Search for the cell housing the specified text and yield its [x, y] center coordinate. 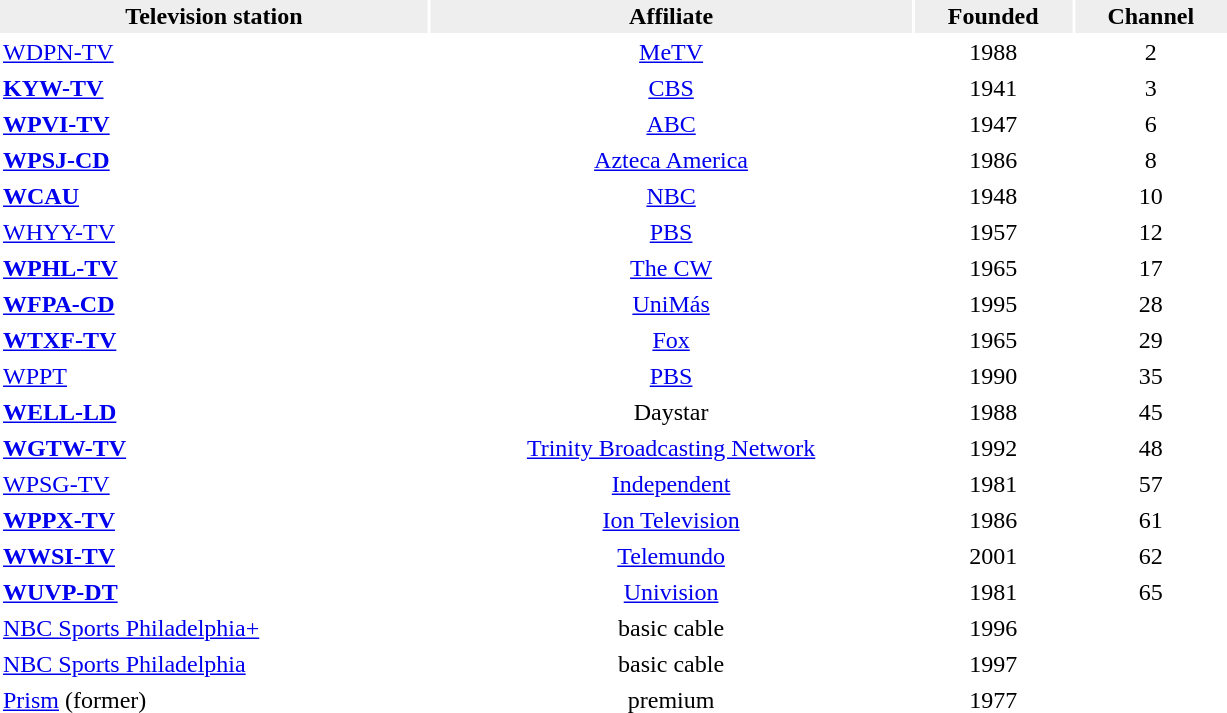
CBS [671, 88]
48 [1150, 448]
61 [1150, 520]
WPSG-TV [214, 484]
1957 [993, 232]
WUVP-DT [214, 592]
8 [1150, 160]
1992 [993, 448]
6 [1150, 124]
1996 [993, 628]
1947 [993, 124]
KYW-TV [214, 88]
WWSI-TV [214, 556]
29 [1150, 340]
NBC [671, 196]
WPVI-TV [214, 124]
1995 [993, 304]
65 [1150, 592]
WCAU [214, 196]
Founded [993, 16]
WGTW-TV [214, 448]
Univision [671, 592]
17 [1150, 268]
WPPT [214, 376]
Fox [671, 340]
Independent [671, 484]
3 [1150, 88]
10 [1150, 196]
Ion Television [671, 520]
2001 [993, 556]
ABC [671, 124]
2 [1150, 52]
WHYY-TV [214, 232]
1997 [993, 664]
Telemundo [671, 556]
1990 [993, 376]
12 [1150, 232]
NBC Sports Philadelphia [214, 664]
WFPA-CD [214, 304]
NBC Sports Philadelphia+ [214, 628]
1948 [993, 196]
MeTV [671, 52]
Azteca America [671, 160]
45 [1150, 412]
Channel [1150, 16]
WPPX-TV [214, 520]
Television station [214, 16]
35 [1150, 376]
WDPN-TV [214, 52]
Daystar [671, 412]
62 [1150, 556]
28 [1150, 304]
Trinity Broadcasting Network [671, 448]
57 [1150, 484]
1941 [993, 88]
WELL-LD [214, 412]
The CW [671, 268]
WPHL-TV [214, 268]
Affiliate [671, 16]
WPSJ-CD [214, 160]
WTXF-TV [214, 340]
UniMás [671, 304]
